Scan for the cell matching the given text and deliver its [x, y] coordinate at center. 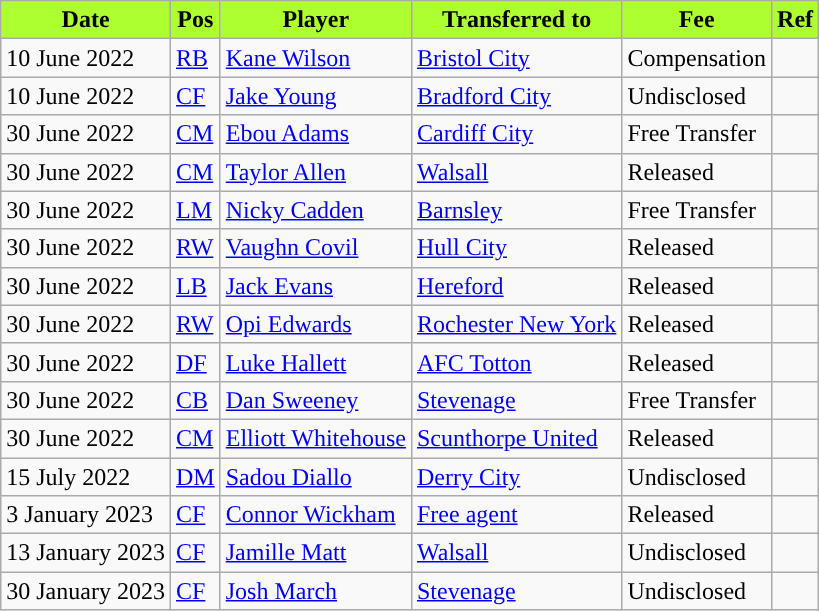
Transferred to [516, 20]
Pos [195, 20]
RB [195, 58]
Kane Wilson [316, 58]
Nicky Cadden [316, 210]
Hull City [516, 248]
30 January 2023 [86, 591]
Jamille Matt [316, 553]
LM [195, 210]
Jake Young [316, 96]
3 January 2023 [86, 515]
Hereford [516, 286]
CB [195, 400]
Josh March [316, 591]
Ref [796, 20]
Elliott Whitehouse [316, 438]
Fee [697, 20]
13 January 2023 [86, 553]
Dan Sweeney [316, 400]
Opi Edwards [316, 324]
AFC Totton [516, 362]
Rochester New York [516, 324]
Bristol City [516, 58]
Vaughn Covil [316, 248]
15 July 2022 [86, 477]
Connor Wickham [316, 515]
Bradford City [516, 96]
Date [86, 20]
Luke Hallett [316, 362]
Scunthorpe United [516, 438]
Free agent [516, 515]
Barnsley [516, 210]
DM [195, 477]
Cardiff City [516, 134]
Compensation [697, 58]
Ebou Adams [316, 134]
Sadou Diallo [316, 477]
Player [316, 20]
Taylor Allen [316, 172]
Jack Evans [316, 286]
Derry City [516, 477]
LB [195, 286]
DF [195, 362]
